For the text-containing cell, return its midpoint in [X, Y] coordinate format. 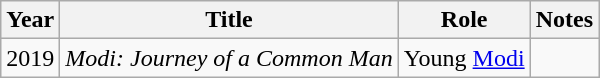
Title [229, 20]
Role [464, 20]
Notes [564, 20]
2019 [30, 58]
Young Modi [464, 58]
Year [30, 20]
Modi: Journey of a Common Man [229, 58]
